For the text-containing cell, return its midpoint in (X, Y) coordinate format. 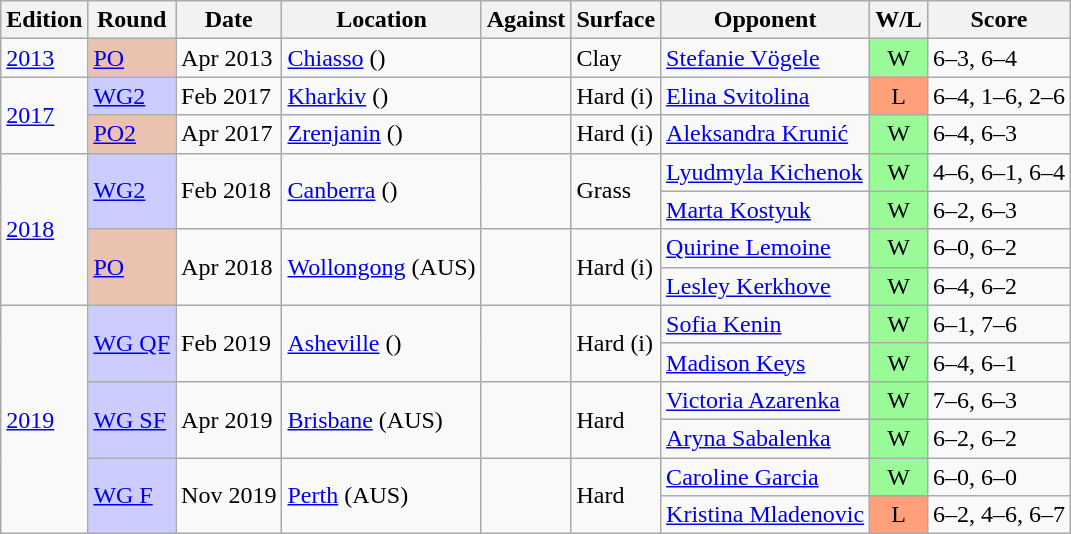
Lesley Kerkhove (766, 286)
Elina Svitolina (766, 96)
Quirine Lemoine (766, 248)
2017 (44, 115)
Feb 2018 (229, 191)
6–2, 4–6, 6–7 (998, 515)
Marta Kostyuk (766, 210)
Apr 2018 (229, 267)
Edition (44, 20)
Wollongong (AUS) (382, 267)
Surface (616, 20)
6–4, 6–1 (998, 362)
2013 (44, 58)
Nov 2019 (229, 496)
Chiasso () (382, 58)
WG F (132, 496)
W/L (899, 20)
6–0, 6–0 (998, 477)
Against (526, 20)
6–0, 6–2 (998, 248)
6–1, 7–6 (998, 324)
Aryna Sabalenka (766, 438)
Date (229, 20)
Feb 2019 (229, 343)
Perth (AUS) (382, 496)
Apr 2013 (229, 58)
WG QF (132, 343)
Madison Keys (766, 362)
2019 (44, 419)
Clay (616, 58)
Caroline Garcia (766, 477)
Brisbane (AUS) (382, 419)
Location (382, 20)
6–2, 6–2 (998, 438)
Kristina Mladenovic (766, 515)
Victoria Azarenka (766, 400)
WG SF (132, 419)
4–6, 6–1, 6–4 (998, 172)
6–4, 6–2 (998, 286)
Stefanie Vögele (766, 58)
Grass (616, 191)
6–4, 6–3 (998, 134)
Aleksandra Krunić (766, 134)
Apr 2019 (229, 419)
Asheville () (382, 343)
Feb 2017 (229, 96)
Score (998, 20)
Kharkiv () (382, 96)
Round (132, 20)
Canberra () (382, 191)
7–6, 6–3 (998, 400)
Zrenjanin () (382, 134)
6–4, 1–6, 2–6 (998, 96)
Lyudmyla Kichenok (766, 172)
Sofia Kenin (766, 324)
PO2 (132, 134)
2018 (44, 229)
Apr 2017 (229, 134)
6–2, 6–3 (998, 210)
Opponent (766, 20)
6–3, 6–4 (998, 58)
